Scan for the cell matching the given text and deliver its [x, y] coordinate at center. 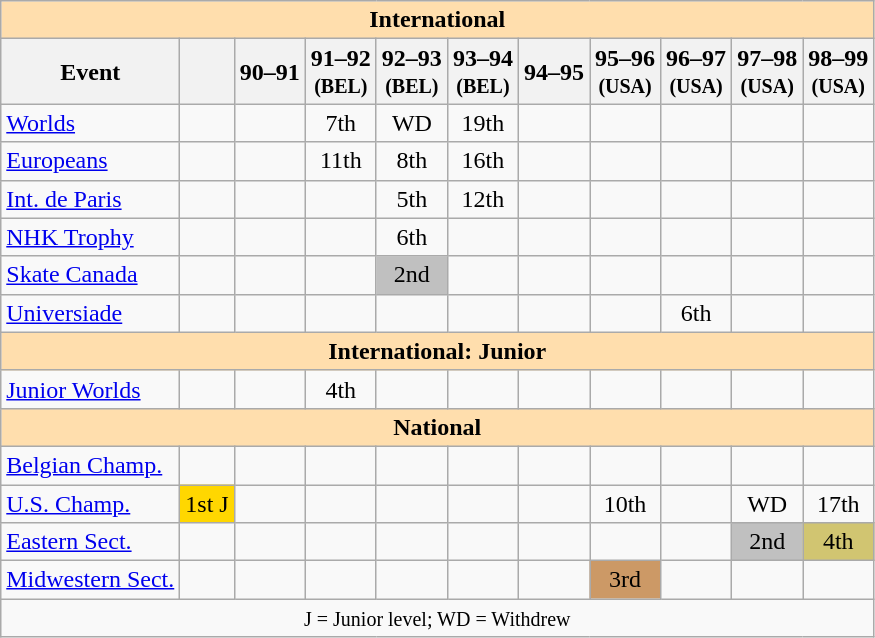
Belgian Champ. [90, 465]
NHK Trophy [90, 237]
96–97 (USA) [696, 72]
7th [340, 123]
Universiade [90, 313]
12th [482, 199]
International [438, 20]
93–94 (BEL) [482, 72]
Skate Canada [90, 275]
Worlds [90, 123]
U.S. Champ. [90, 503]
Europeans [90, 161]
98–99 (USA) [838, 72]
5th [412, 199]
10th [626, 503]
Event [90, 72]
94–95 [554, 72]
90–91 [270, 72]
19th [482, 123]
11th [340, 161]
Eastern Sect. [90, 542]
95–96 (USA) [626, 72]
17th [838, 503]
J = Junior level; WD = Withdrew [438, 618]
National [438, 427]
3rd [626, 580]
92–93 (BEL) [412, 72]
Midwestern Sect. [90, 580]
97–98 (USA) [768, 72]
16th [482, 161]
Int. de Paris [90, 199]
International: Junior [438, 351]
Junior Worlds [90, 389]
8th [412, 161]
1st J [207, 503]
91–92 (BEL) [340, 72]
